Search for the cell housing the specified text and yield its (x, y) center coordinate. 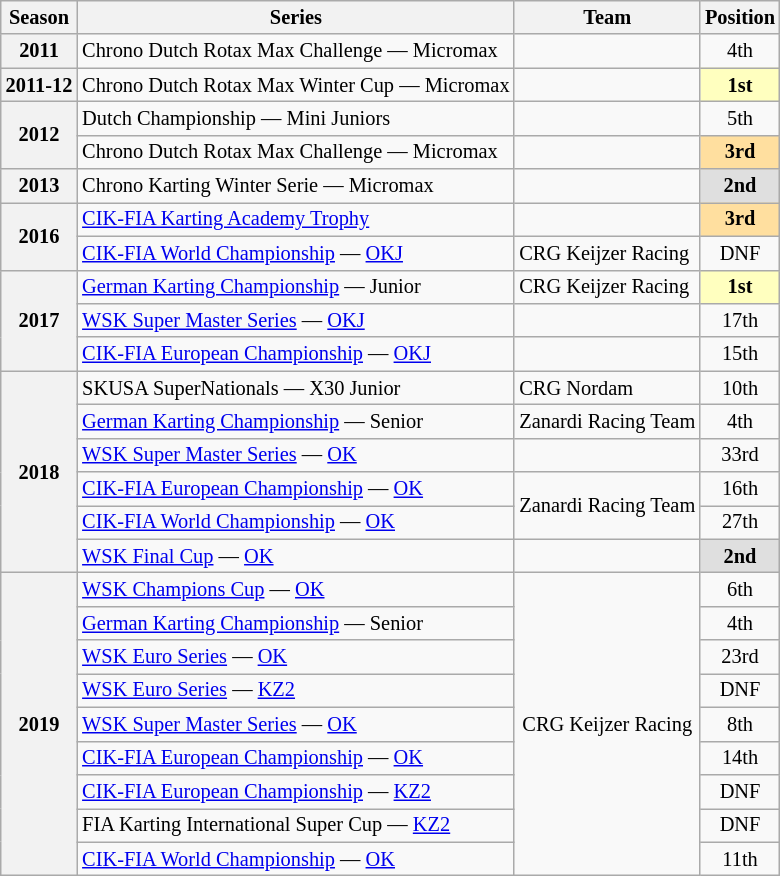
2016 (39, 236)
CIK-FIA European Championship — OKJ (296, 354)
WSK Euro Series — OK (296, 657)
14th (740, 758)
WSK Euro Series — KZ2 (296, 690)
6th (740, 589)
11th (740, 859)
WSK Champions Cup — OK (296, 589)
FIA Karting International Super Cup — KZ2 (296, 825)
16th (740, 489)
CIK-FIA Karting Academy Trophy (296, 219)
2012 (39, 134)
8th (740, 724)
2011 (39, 51)
23rd (740, 657)
10th (740, 388)
17th (740, 320)
CRG Nordam (607, 388)
27th (740, 522)
Chrono Dutch Rotax Max Winter Cup — Micromax (296, 85)
WSK Super Master Series — OKJ (296, 320)
Position (740, 17)
WSK Final Cup — OK (296, 556)
2013 (39, 186)
2017 (39, 320)
CIK-FIA European Championship — KZ2 (296, 791)
Series (296, 17)
CIK-FIA World Championship — OKJ (296, 253)
5th (740, 118)
2011-12 (39, 85)
Season (39, 17)
2018 (39, 472)
2019 (39, 724)
Team (607, 17)
Dutch Championship — Mini Juniors (296, 118)
15th (740, 354)
German Karting Championship — Junior (296, 287)
33rd (740, 455)
Chrono Karting Winter Serie — Micromax (296, 186)
SKUSA SuperNationals — X30 Junior (296, 388)
